Search for the cell housing the specified text and yield its (X, Y) center coordinate. 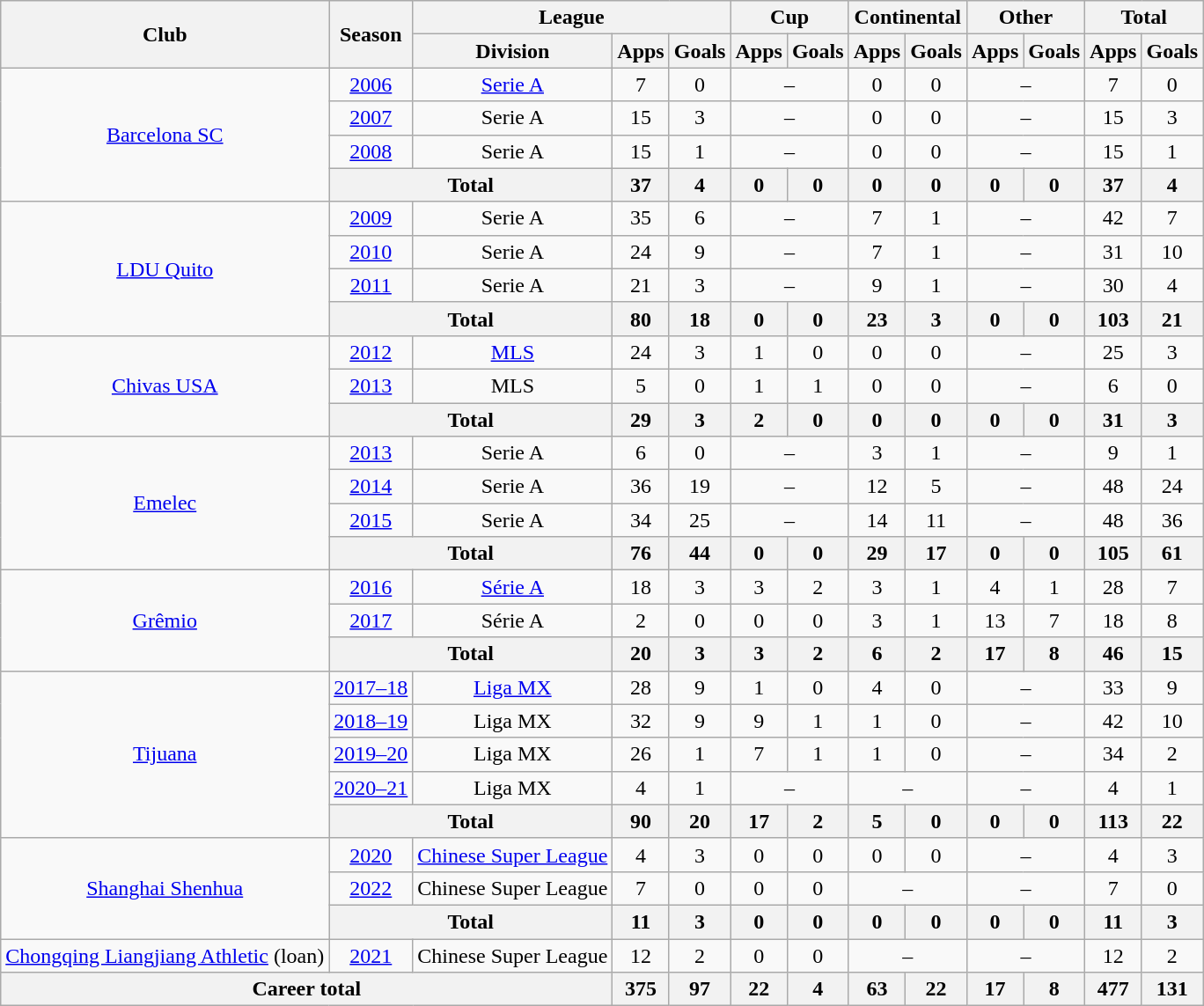
2010 (371, 252)
26 (641, 754)
Division (512, 51)
Season (371, 34)
103 (1113, 319)
2018–19 (371, 721)
76 (641, 554)
14 (877, 520)
Chivas USA (165, 386)
2017 (371, 620)
61 (1172, 554)
80 (641, 319)
90 (641, 821)
2008 (371, 151)
2019–20 (371, 754)
2022 (371, 888)
23 (877, 319)
35 (641, 218)
46 (1113, 654)
Shanghai Shenhua (165, 888)
League (572, 18)
Club (165, 34)
Emelec (165, 503)
30 (1113, 285)
2020–21 (371, 788)
2007 (371, 118)
Barcelona SC (165, 135)
Other (1025, 18)
Cup (789, 18)
2009 (371, 218)
97 (700, 989)
375 (641, 989)
2015 (371, 520)
19 (700, 487)
LDU Quito (165, 268)
Tijuana (165, 754)
33 (1113, 687)
131 (1172, 989)
2006 (371, 84)
Career total (306, 989)
Grêmio (165, 620)
2021 (371, 955)
44 (700, 554)
2020 (371, 855)
2016 (371, 587)
2011 (371, 285)
113 (1113, 821)
2014 (371, 487)
Chongqing Liangjiang Athletic (loan) (165, 955)
Continental (907, 18)
2012 (371, 352)
63 (877, 989)
32 (641, 721)
477 (1113, 989)
2017–18 (371, 687)
105 (1113, 554)
13 (995, 620)
